Return [x, y] of the center of cell containing provided text 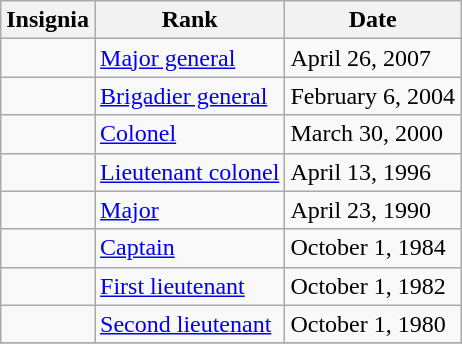
February 6, 2004 [373, 96]
Rank [190, 20]
First lieutenant [190, 286]
October 1, 1980 [373, 324]
Lieutenant colonel [190, 172]
Major general [190, 58]
October 1, 1984 [373, 248]
Colonel [190, 134]
Major [190, 210]
April 26, 2007 [373, 58]
October 1, 1982 [373, 286]
Brigadier general [190, 96]
March 30, 2000 [373, 134]
Insignia [48, 20]
April 23, 1990 [373, 210]
Captain [190, 248]
Date [373, 20]
Second lieutenant [190, 324]
April 13, 1996 [373, 172]
